Detect which cell encompasses the target text, then output its (X, Y) center coordinate. 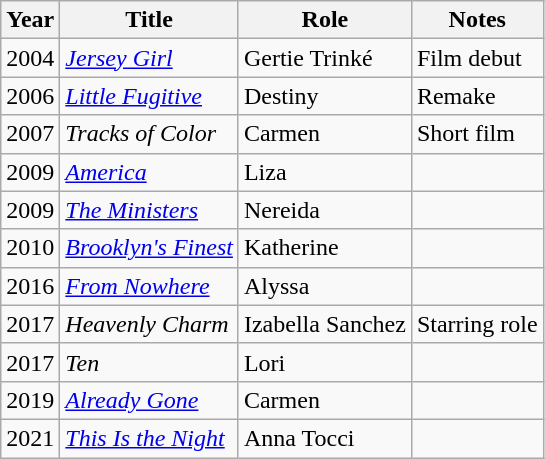
2004 (30, 58)
2006 (30, 96)
Tracks of Color (150, 134)
Jersey Girl (150, 58)
Ten (150, 362)
Katherine (324, 248)
2010 (30, 248)
Notes (477, 20)
Remake (477, 96)
America (150, 172)
Role (324, 20)
The Ministers (150, 210)
Nereida (324, 210)
2019 (30, 400)
From Nowhere (150, 286)
Starring role (477, 324)
Title (150, 20)
Alyssa (324, 286)
Brooklyn's Finest (150, 248)
Short film (477, 134)
2007 (30, 134)
2016 (30, 286)
2021 (30, 438)
This Is the Night (150, 438)
Already Gone (150, 400)
Heavenly Charm (150, 324)
Destiny (324, 96)
Lori (324, 362)
Little Fugitive (150, 96)
Izabella Sanchez (324, 324)
Anna Tocci (324, 438)
Film debut (477, 58)
Liza (324, 172)
Year (30, 20)
Gertie Trinké (324, 58)
